Search for the cell housing the specified text and yield its [X, Y] center coordinate. 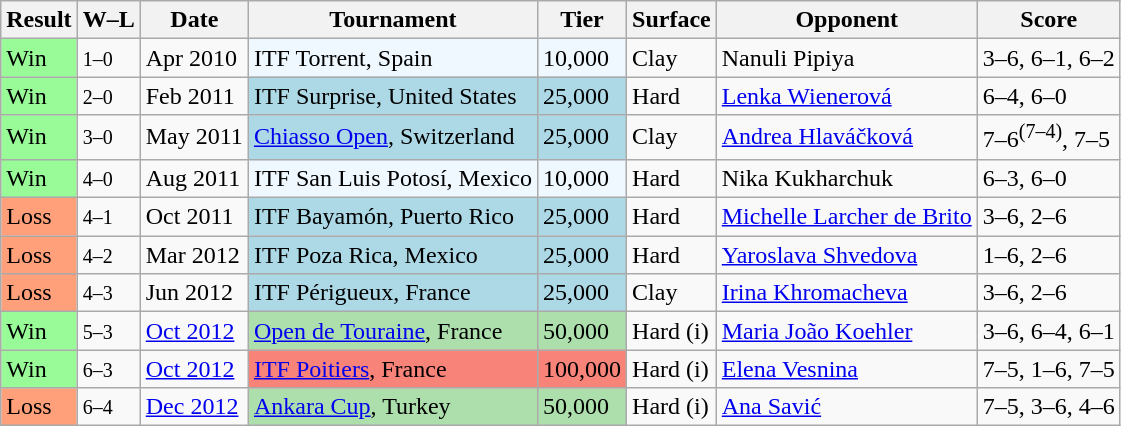
6–4, 6–0 [1048, 96]
3–6, 6–1, 6–2 [1048, 58]
Nanuli Pipiya [846, 58]
7–5, 3–6, 4–6 [1048, 407]
Feb 2011 [194, 96]
ITF Poza Rica, Mexico [392, 255]
Aug 2011 [194, 178]
Andrea Hlaváčková [846, 138]
Jun 2012 [194, 293]
2–0 [108, 96]
Ana Savić [846, 407]
ITF Poitiers, France [392, 369]
5–3 [108, 331]
Chiasso Open, Switzerland [392, 138]
1–6, 2–6 [1048, 255]
Apr 2010 [194, 58]
4–1 [108, 217]
ITF Torrent, Spain [392, 58]
Yaroslava Shvedova [846, 255]
May 2011 [194, 138]
Result [39, 20]
4–3 [108, 293]
7–5, 1–6, 7–5 [1048, 369]
Nika Kukharchuk [846, 178]
Oct 2011 [194, 217]
Lenka Wienerová [846, 96]
Maria João Koehler [846, 331]
6–3 [108, 369]
Irina Khromacheva [846, 293]
4–2 [108, 255]
Open de Touraine, France [392, 331]
ITF Surprise, United States [392, 96]
100,000 [582, 369]
3–6, 6–4, 6–1 [1048, 331]
W–L [108, 20]
ITF Périgueux, France [392, 293]
Tier [582, 20]
Ankara Cup, Turkey [392, 407]
6–4 [108, 407]
Date [194, 20]
6–3, 6–0 [1048, 178]
3–0 [108, 138]
Tournament [392, 20]
Opponent [846, 20]
Surface [672, 20]
Mar 2012 [194, 255]
7–6(7–4), 7–5 [1048, 138]
4–0 [108, 178]
ITF San Luis Potosí, Mexico [392, 178]
Score [1048, 20]
Michelle Larcher de Brito [846, 217]
Dec 2012 [194, 407]
1–0 [108, 58]
ITF Bayamón, Puerto Rico [392, 217]
Elena Vesnina [846, 369]
